Scan for the cell matching the given text and deliver its (X, Y) coordinate at center. 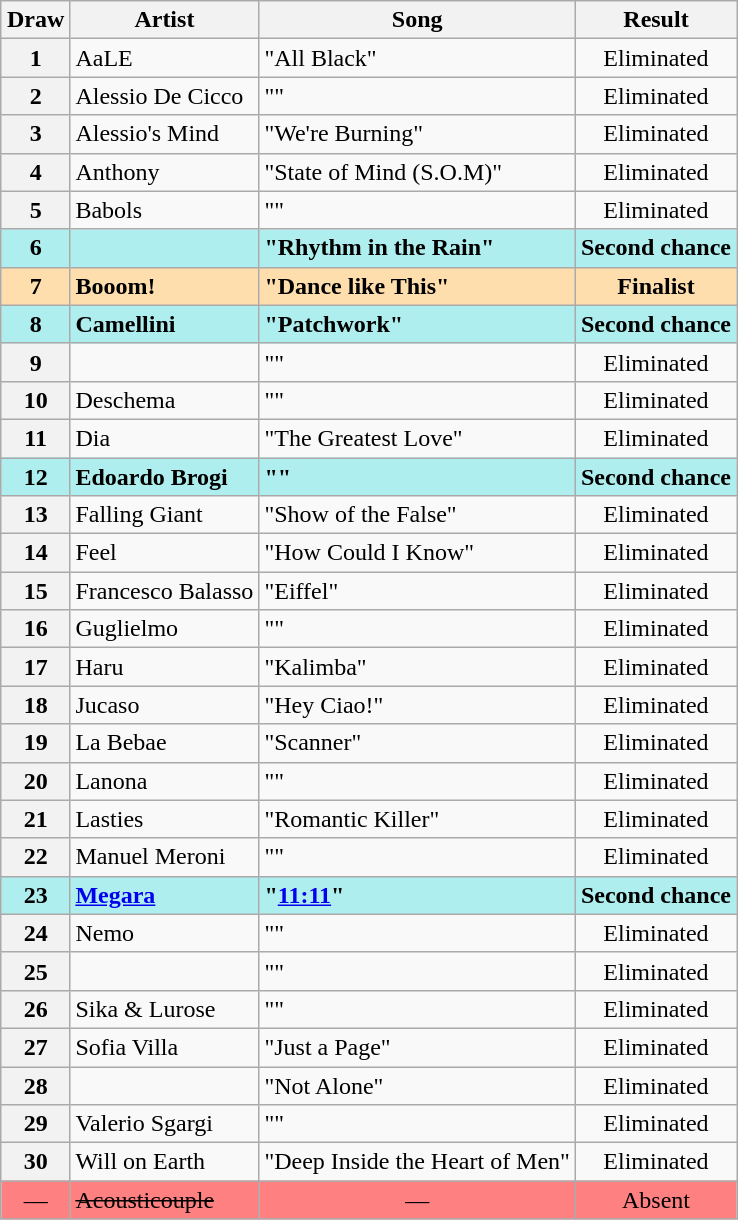
Deschema (164, 400)
17 (35, 667)
3 (35, 134)
Babols (164, 210)
14 (35, 553)
AaLE (164, 58)
"Patchwork" (418, 324)
Song (418, 20)
"11:11" (418, 895)
"How Could I Know" (418, 553)
Megara (164, 895)
19 (35, 743)
Artist (164, 20)
18 (35, 705)
Jucaso (164, 705)
22 (35, 857)
9 (35, 362)
"Rhythm in the Rain" (418, 248)
Absent (656, 1200)
7 (35, 286)
Alessio De Cicco (164, 96)
25 (35, 971)
"Show of the False" (418, 515)
12 (35, 477)
Manuel Meroni (164, 857)
4 (35, 172)
Valerio Sgargi (164, 1124)
"Kalimba" (418, 667)
"Eiffel" (418, 591)
6 (35, 248)
30 (35, 1162)
Dia (164, 438)
Feel (164, 553)
Draw (35, 20)
Anthony (164, 172)
Lanona (164, 781)
"Hey Ciao!" (418, 705)
"Romantic Killer" (418, 819)
20 (35, 781)
5 (35, 210)
1 (35, 58)
26 (35, 1009)
Alessio's Mind (164, 134)
Result (656, 20)
Finalist (656, 286)
2 (35, 96)
11 (35, 438)
"The Greatest Love" (418, 438)
"Just a Page" (418, 1047)
29 (35, 1124)
8 (35, 324)
"Not Alone" (418, 1085)
Haru (164, 667)
Camellini (164, 324)
Acousticouple (164, 1200)
10 (35, 400)
Will on Earth (164, 1162)
Francesco Balasso (164, 591)
Sofia Villa (164, 1047)
27 (35, 1047)
16 (35, 629)
23 (35, 895)
Falling Giant (164, 515)
Sika & Lurose (164, 1009)
Booom! (164, 286)
"Deep Inside the Heart of Men" (418, 1162)
21 (35, 819)
13 (35, 515)
15 (35, 591)
"Scanner" (418, 743)
La Bebae (164, 743)
Lasties (164, 819)
"Dance like This" (418, 286)
Edoardo Brogi (164, 477)
"We're Burning" (418, 134)
28 (35, 1085)
"State of Mind (S.O.M)" (418, 172)
Guglielmo (164, 629)
"All Black" (418, 58)
Nemo (164, 933)
24 (35, 933)
